Find where the given text appears and provide that cell's center as [x, y] coordinate. 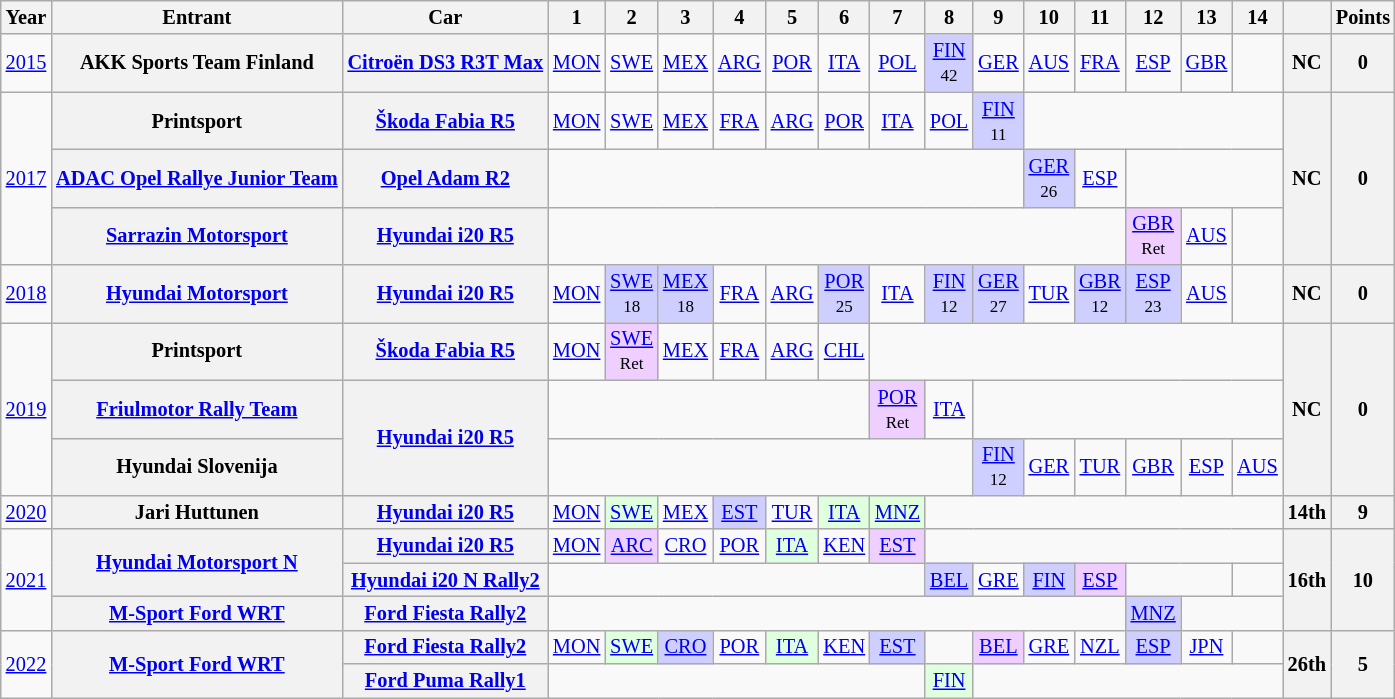
Hyundai Slovenija [196, 467]
ESP23 [1154, 294]
Entrant [196, 17]
Citroën DS3 R3T Max [446, 63]
Opel Adam R2 [446, 178]
Car [446, 17]
1 [576, 17]
GBRRet [1154, 236]
2019 [26, 408]
26th [1307, 664]
2015 [26, 63]
Hyundai i20 N Rally2 [446, 580]
FIN11 [998, 121]
4 [740, 17]
NZL [1100, 647]
Ford Puma Rally1 [446, 681]
SWE18 [632, 294]
8 [949, 17]
Hyundai Motorsport [196, 294]
2020 [26, 512]
PORRet [898, 409]
GER27 [998, 294]
Points [1363, 17]
2 [632, 17]
Sarrazin Motorsport [196, 236]
Friulmotor Rally Team [196, 409]
6 [844, 17]
SWERet [632, 351]
Hyundai Motorsport N [196, 562]
GER26 [1049, 178]
14th [1307, 512]
12 [1154, 17]
2017 [26, 178]
Year [26, 17]
JPN [1207, 647]
GBR12 [1100, 294]
MEX18 [686, 294]
2022 [26, 664]
FIN42 [949, 63]
3 [686, 17]
POR25 [844, 294]
13 [1207, 17]
ADAC Opel Rallye Junior Team [196, 178]
7 [898, 17]
14 [1257, 17]
AKK Sports Team Finland [196, 63]
11 [1100, 17]
ARC [632, 546]
Jari Huttunen [196, 512]
2021 [26, 580]
16th [1307, 580]
2018 [26, 294]
CHL [844, 351]
